Return the [X, Y] coordinate for the center point of the cell that contains the specified text.  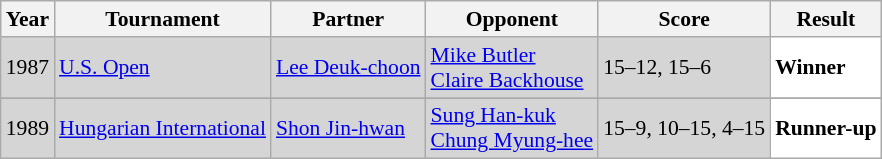
Partner [348, 19]
Mike Butler Claire Backhouse [512, 68]
Score [684, 19]
Tournament [162, 19]
Opponent [512, 19]
15–12, 15–6 [684, 68]
1987 [28, 68]
U.S. Open [162, 68]
Result [826, 19]
Runner-up [826, 128]
15–9, 10–15, 4–15 [684, 128]
Shon Jin-hwan [348, 128]
Lee Deuk-choon [348, 68]
Winner [826, 68]
Year [28, 19]
1989 [28, 128]
Sung Han-kuk Chung Myung-hee [512, 128]
Hungarian International [162, 128]
